Return the [X, Y] coordinate for the center point of the cell that contains the specified text.  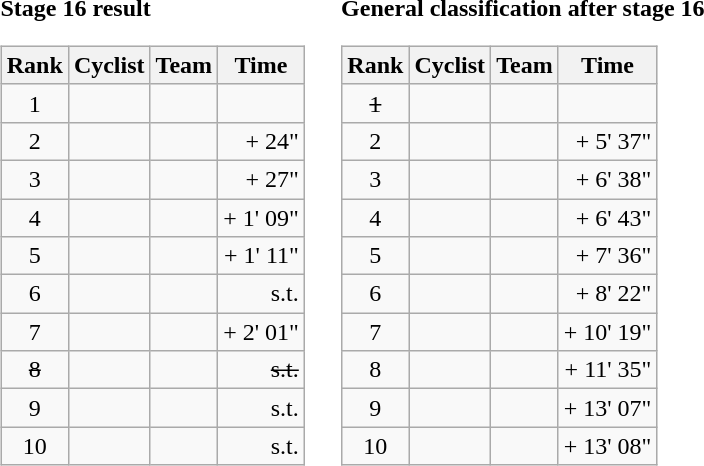
+ 27" [262, 179]
+ 11' 35" [608, 370]
+ 24" [262, 141]
+ 7' 36" [608, 256]
+ 6' 43" [608, 217]
+ 5' 37" [608, 141]
+ 13' 07" [608, 408]
+ 8' 22" [608, 294]
+ 1' 09" [262, 217]
+ 1' 11" [262, 256]
+ 2' 01" [262, 332]
+ 6' 38" [608, 179]
+ 10' 19" [608, 332]
+ 13' 08" [608, 446]
